Return (X, Y) of the center of cell containing provided text 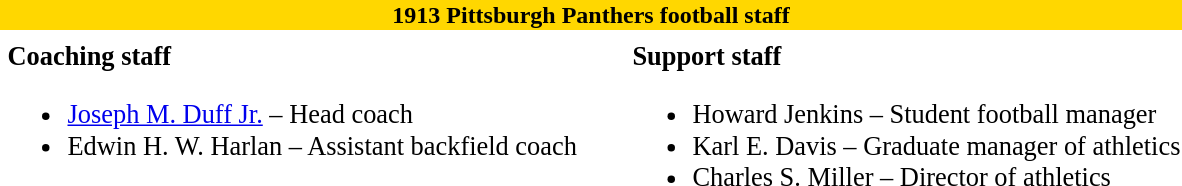
1913 Pittsburgh Panthers football staff (591, 15)
